Output the (X, Y) coordinate of the center of the cell containing the given text.  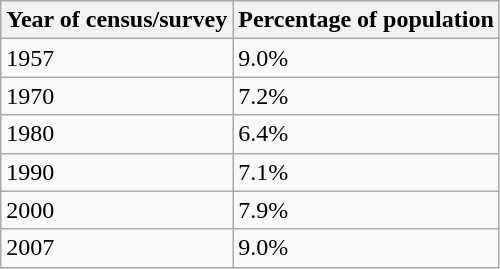
1970 (117, 96)
7.1% (366, 172)
6.4% (366, 134)
2007 (117, 248)
7.2% (366, 96)
1957 (117, 58)
Percentage of population (366, 20)
2000 (117, 210)
7.9% (366, 210)
1990 (117, 172)
1980 (117, 134)
Year of census/survey (117, 20)
